Extract the [X, Y] coordinate from the center of the cell holding the provided text.  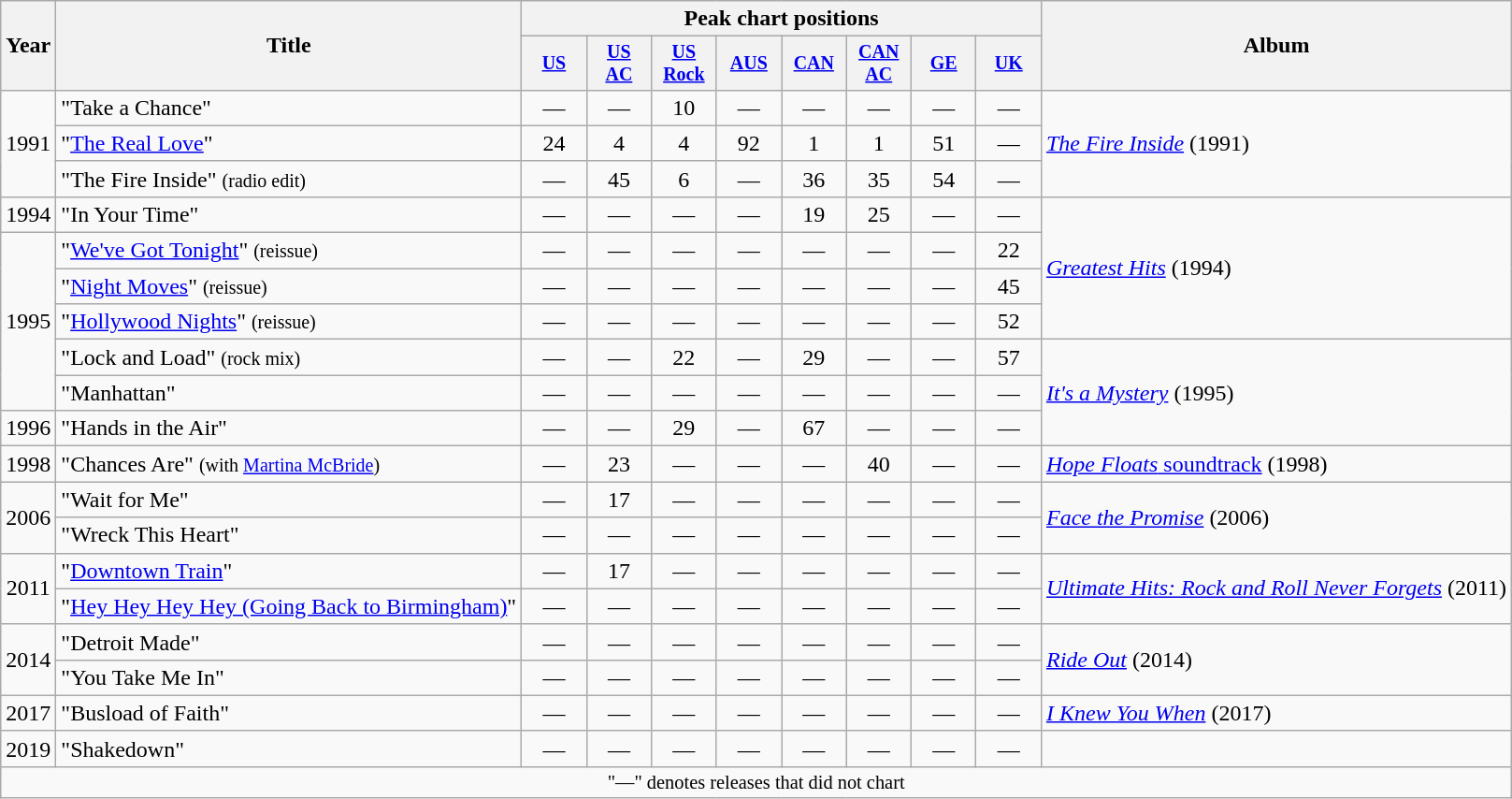
1998 [28, 464]
25 [879, 214]
19 [814, 214]
"Wreck This Heart" [289, 535]
"You Take Me In" [289, 677]
Greatest Hits (1994) [1275, 268]
GE [944, 64]
54 [944, 179]
"Manhattan" [289, 393]
"Detroit Made" [289, 642]
Title [289, 46]
1991 [28, 143]
CAN [814, 64]
"Downtown Train" [289, 571]
Album [1275, 46]
CANAC [879, 64]
10 [684, 108]
2006 [28, 517]
"—" denotes releases that did not chart [756, 782]
2019 [28, 748]
"Hey Hey Hey Hey (Going Back to Birmingham)" [289, 606]
"Wait for Me" [289, 500]
Face the Promise (2006) [1275, 517]
"Shakedown" [289, 748]
"In Your Time" [289, 214]
40 [879, 464]
"Hands in the Air" [289, 429]
2017 [28, 713]
2014 [28, 660]
AUS [748, 64]
Peak chart positions [782, 19]
1996 [28, 429]
US [554, 64]
It's a Mystery (1995) [1275, 393]
Year [28, 46]
I Knew You When (2017) [1275, 713]
36 [814, 179]
"Night Moves" (reissue) [289, 286]
1995 [28, 322]
Ultimate Hits: Rock and Roll Never Forgets (2011) [1275, 588]
6 [684, 179]
"The Real Love" [289, 143]
"Lock and Load" (rock mix) [289, 357]
57 [1008, 357]
Hope Floats soundtrack (1998) [1275, 464]
92 [748, 143]
"Take a Chance" [289, 108]
52 [1008, 322]
UK [1008, 64]
USRock [684, 64]
23 [619, 464]
USAC [619, 64]
1994 [28, 214]
24 [554, 143]
"Chances Are" (with Martina McBride) [289, 464]
51 [944, 143]
Ride Out (2014) [1275, 660]
"Busload of Faith" [289, 713]
"We've Got Tonight" (reissue) [289, 251]
35 [879, 179]
"Hollywood Nights" (reissue) [289, 322]
The Fire Inside (1991) [1275, 143]
"The Fire Inside" (radio edit) [289, 179]
67 [814, 429]
2011 [28, 588]
